Output the (x, y) coordinate of the center of the cell containing the given text.  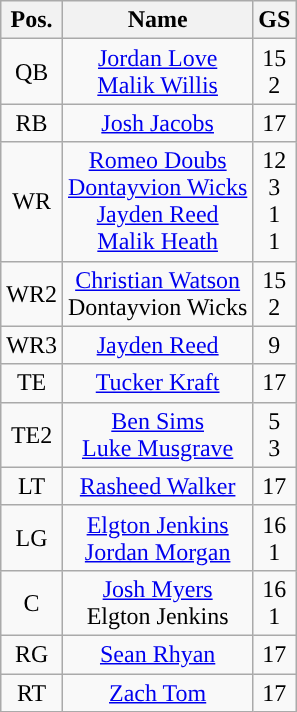
9 (274, 345)
Sean Rhyan (157, 654)
Elgton JenkinsJordan Morgan (157, 538)
Ben SimsLuke Musgrave (157, 434)
LT (32, 486)
WR3 (32, 345)
WR (32, 202)
Name (157, 20)
RT (32, 693)
Christian WatsonDontayvion Wicks (157, 294)
TE (32, 383)
WR2 (32, 294)
Jayden Reed (157, 345)
53 (274, 434)
TE2 (32, 434)
QB (32, 72)
LG (32, 538)
C (32, 602)
Rasheed Walker (157, 486)
Pos. (32, 20)
Tucker Kraft (157, 383)
Josh MyersElgton Jenkins (157, 602)
12311 (274, 202)
GS (274, 20)
Zach Tom (157, 693)
RB (32, 123)
Josh Jacobs (157, 123)
Jordan LoveMalik Willis (157, 72)
RG (32, 654)
Romeo DoubsDontayvion WicksJayden ReedMalik Heath (157, 202)
